From the cell containing the given text, extract its center point as (X, Y) coordinate. 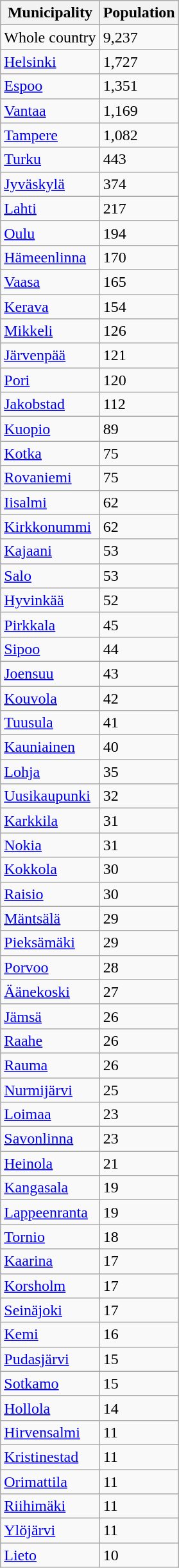
Pirkkala (50, 624)
21 (139, 1163)
Karkkila (50, 821)
Kemi (50, 1335)
Järvenpää (50, 356)
Loimaa (50, 1115)
165 (139, 282)
Äänekoski (50, 992)
Kuopio (50, 429)
18 (139, 1237)
Korsholm (50, 1286)
374 (139, 184)
43 (139, 673)
32 (139, 796)
Municipality (50, 13)
Turku (50, 160)
194 (139, 233)
Kauniainen (50, 747)
Jyväskylä (50, 184)
Whole country (50, 37)
10 (139, 1555)
Kaarina (50, 1261)
Kouvola (50, 698)
Kirkkonummi (50, 527)
Mäntsälä (50, 918)
Pori (50, 380)
Kerava (50, 307)
Rauma (50, 1065)
121 (139, 356)
Kangasala (50, 1188)
16 (139, 1335)
28 (139, 967)
Heinola (50, 1163)
14 (139, 1408)
44 (139, 649)
Iisalmi (50, 502)
Vantaa (50, 111)
42 (139, 698)
170 (139, 257)
Raahe (50, 1041)
1,082 (139, 135)
Tuusula (50, 723)
Sotkamo (50, 1383)
Pieksämäki (50, 943)
Nokia (50, 845)
Lappeenranta (50, 1212)
89 (139, 429)
Joensuu (50, 673)
Lieto (50, 1555)
27 (139, 992)
126 (139, 331)
Pudasjärvi (50, 1359)
25 (139, 1090)
443 (139, 160)
Kokkola (50, 870)
Hyvinkää (50, 600)
40 (139, 747)
Porvoo (50, 967)
Jämsä (50, 1016)
Hämeenlinna (50, 257)
1,169 (139, 111)
Seinäjoki (50, 1310)
112 (139, 405)
Sipoo (50, 649)
Population (139, 13)
Orimattila (50, 1481)
217 (139, 208)
Tampere (50, 135)
52 (139, 600)
120 (139, 380)
Kotka (50, 453)
Helsinki (50, 62)
9,237 (139, 37)
Lahti (50, 208)
Savonlinna (50, 1139)
Jakobstad (50, 405)
35 (139, 772)
Oulu (50, 233)
Nurmijärvi (50, 1090)
Kajaani (50, 551)
Tornio (50, 1237)
41 (139, 723)
Hirvensalmi (50, 1432)
Kristinestad (50, 1457)
Lohja (50, 772)
Rovaniemi (50, 478)
Riihimäki (50, 1506)
45 (139, 624)
1,351 (139, 86)
Hollola (50, 1408)
Raisio (50, 894)
Mikkeli (50, 331)
154 (139, 307)
Ylöjärvi (50, 1531)
Espoo (50, 86)
Uusikaupunki (50, 796)
Salo (50, 576)
1,727 (139, 62)
Vaasa (50, 282)
